Find where the given text appears and provide that cell's center as (x, y) coordinate. 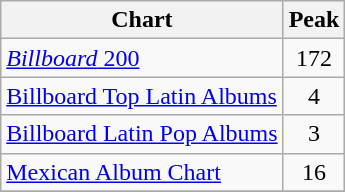
Mexican Album Chart (142, 172)
Peak (314, 20)
Billboard 200 (142, 58)
3 (314, 134)
Chart (142, 20)
16 (314, 172)
172 (314, 58)
Billboard Latin Pop Albums (142, 134)
Billboard Top Latin Albums (142, 96)
4 (314, 96)
